Pinpoint the cell where the given text exists, returning its (X, Y) midpoint coordinate. 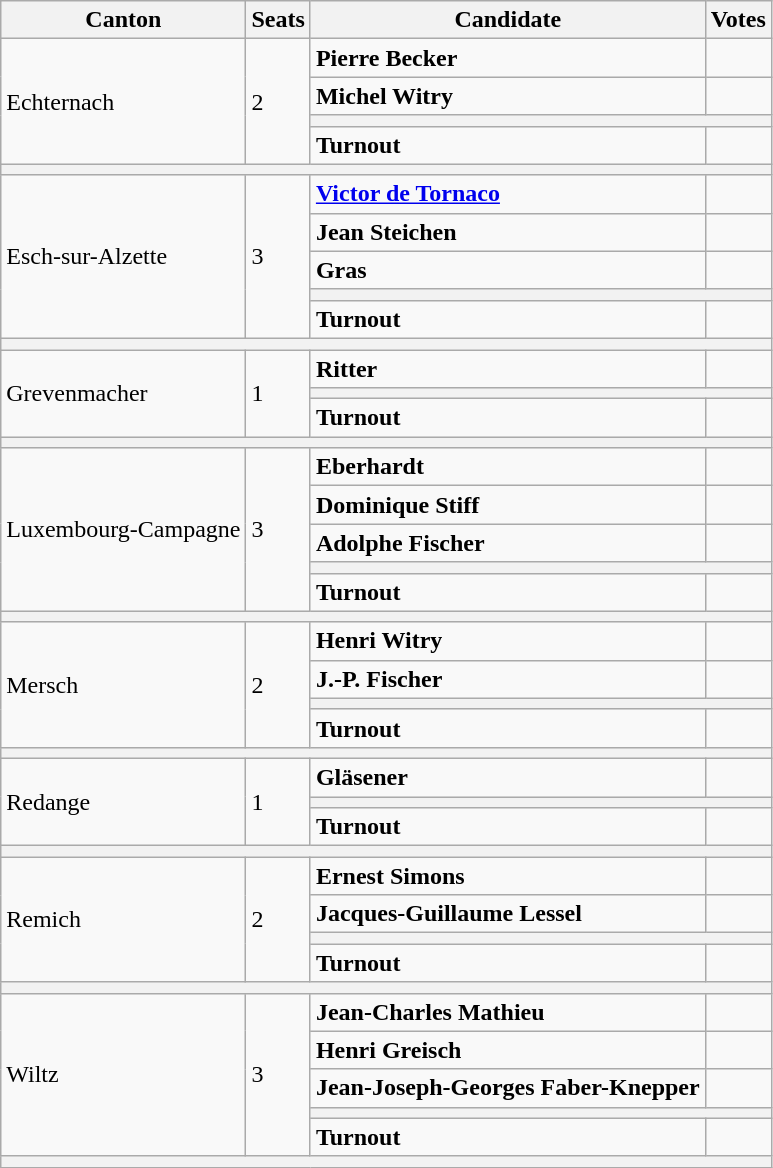
Ernest Simons (508, 876)
Henri Witry (508, 641)
Jacques-Guillaume Lessel (508, 914)
Gläsener (508, 777)
Jean Steichen (508, 232)
Canton (124, 20)
Jean-Joseph-Georges Faber-Knepper (508, 1088)
Candidate (508, 20)
Michel Witry (508, 96)
Echternach (124, 102)
Wiltz (124, 1074)
Remich (124, 920)
Esch-sur-Alzette (124, 256)
Pierre Becker (508, 58)
Luxembourg-Campagne (124, 530)
Dominique Stiff (508, 505)
Victor de Tornaco (508, 194)
Ritter (508, 369)
Gras (508, 270)
Redange (124, 802)
Grevenmacher (124, 394)
Votes (738, 20)
Mersch (124, 684)
Eberhardt (508, 467)
J.-P. Fischer (508, 679)
Jean-Charles Mathieu (508, 1012)
Henri Greisch (508, 1050)
Seats (278, 20)
Adolphe Fischer (508, 543)
